Capture the cell that displays the provided text and extract its [X, Y] central coordinate. 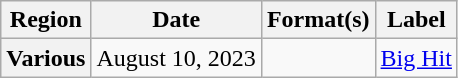
Label [416, 20]
Date [176, 20]
August 10, 2023 [176, 58]
Various [46, 58]
Big Hit [416, 58]
Format(s) [318, 20]
Region [46, 20]
